From the cell containing the given text, extract its center point as [X, Y] coordinate. 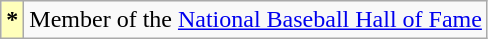
* [12, 20]
Member of the National Baseball Hall of Fame [256, 20]
